From the cell containing the given text, extract its center point as [X, Y] coordinate. 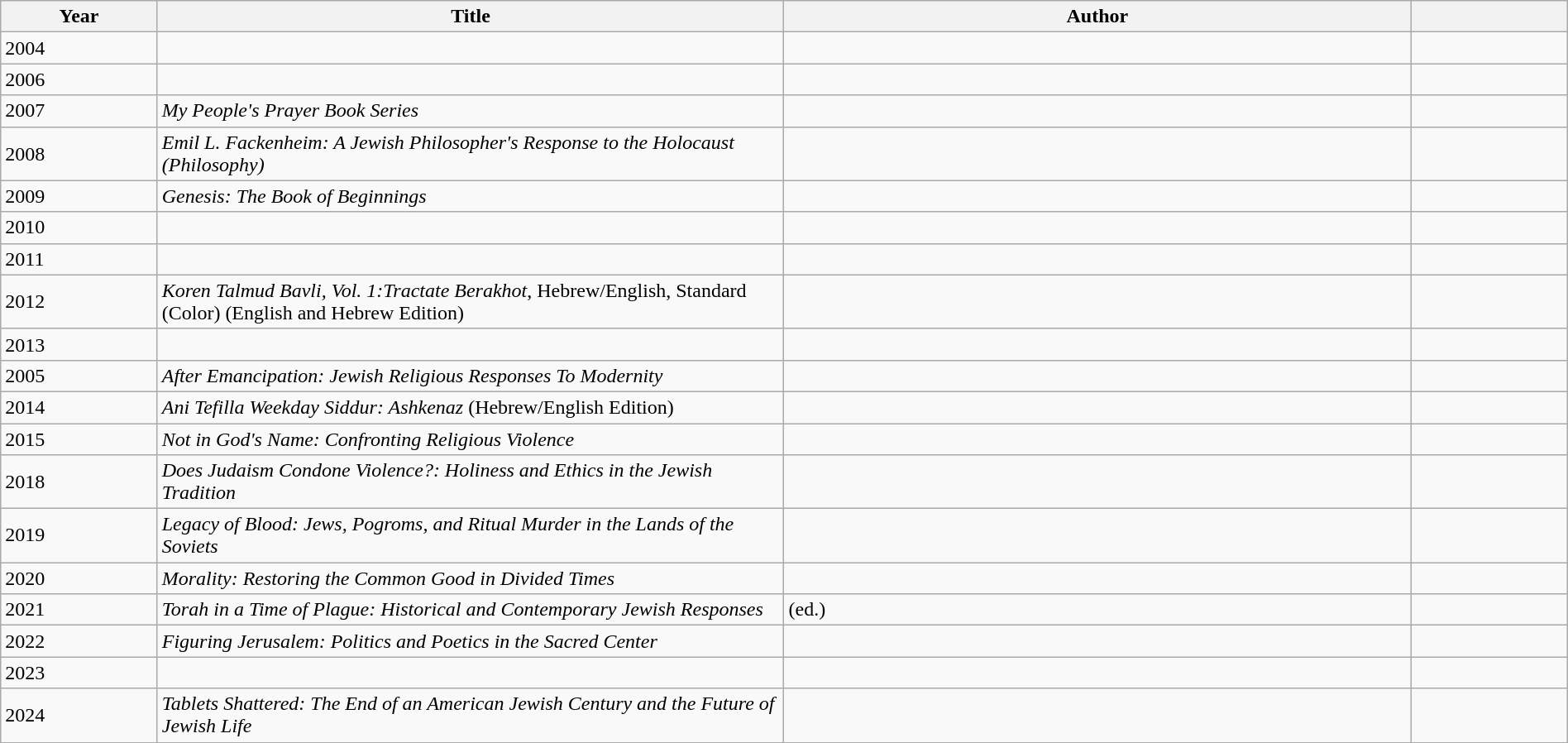
2004 [79, 48]
2006 [79, 79]
2012 [79, 301]
Genesis: The Book of Beginnings [471, 196]
2020 [79, 578]
Not in God's Name: Confronting Religious Violence [471, 439]
Torah in a Time of Plague: Historical and Contemporary Jewish Responses [471, 610]
My People's Prayer Book Series [471, 111]
2015 [79, 439]
2005 [79, 376]
2023 [79, 673]
Morality: Restoring the Common Good in Divided Times [471, 578]
2018 [79, 482]
Emil L. Fackenheim: A Jewish Philosopher's Response to the Holocaust (Philosophy) [471, 154]
2021 [79, 610]
2010 [79, 228]
2007 [79, 111]
Ani Tefilla Weekday Siddur: Ashkenaz (Hebrew/English Edition) [471, 407]
Title [471, 17]
2022 [79, 641]
Legacy of Blood: Jews, Pogroms, and Ritual Murder in the Lands of the Soviets [471, 536]
Does Judaism Condone Violence?: Holiness and Ethics in the Jewish Tradition [471, 482]
Koren Talmud Bavli, Vol. 1:Tractate Berakhot, Hebrew/English, Standard (Color) (English and Hebrew Edition) [471, 301]
2014 [79, 407]
2024 [79, 715]
2013 [79, 344]
2008 [79, 154]
2009 [79, 196]
Author [1097, 17]
Year [79, 17]
After Emancipation: Jewish Religious Responses To Modernity [471, 376]
(ed.) [1097, 610]
2019 [79, 536]
Tablets Shattered: The End of an American Jewish Century and the Future of Jewish Life [471, 715]
Figuring Jerusalem: Politics and Poetics in the Sacred Center [471, 641]
2011 [79, 259]
